Provide the [x, y] coordinate of the cell's center where the given text is located.  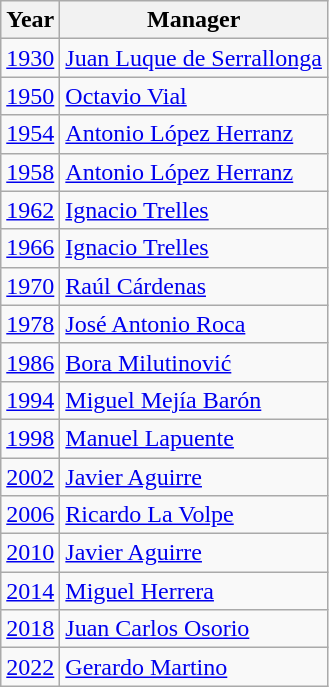
Bora Milutinović [194, 362]
1986 [30, 362]
1962 [30, 210]
1970 [30, 286]
Juan Carlos Osorio [194, 629]
Year [30, 20]
1966 [30, 248]
José Antonio Roca [194, 324]
1978 [30, 324]
1998 [30, 438]
Manager [194, 20]
Ricardo La Volpe [194, 515]
2002 [30, 477]
2014 [30, 591]
1958 [30, 172]
2006 [30, 515]
1954 [30, 134]
Miguel Mejía Barón [194, 400]
Manuel Lapuente [194, 438]
2018 [30, 629]
Raúl Cárdenas [194, 286]
1930 [30, 58]
1994 [30, 400]
2022 [30, 667]
2010 [30, 553]
1950 [30, 96]
Juan Luque de Serrallonga [194, 58]
Octavio Vial [194, 96]
Gerardo Martino [194, 667]
Miguel Herrera [194, 591]
